Pinpoint the cell where the given text exists, returning its [X, Y] midpoint coordinate. 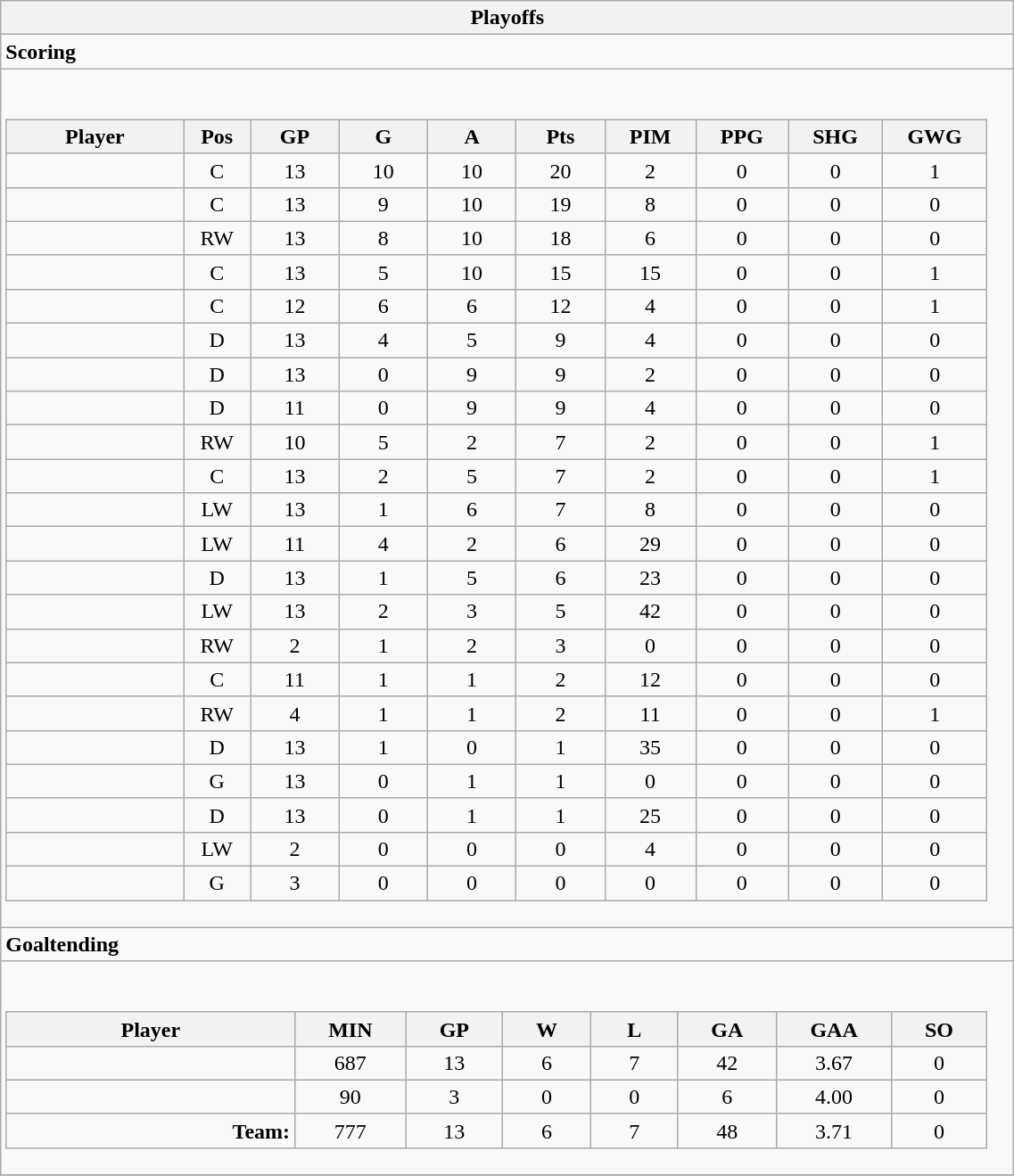
35 [650, 747]
18 [560, 238]
SHG [836, 136]
PIM [650, 136]
GWG [935, 136]
Goaltending [507, 944]
48 [728, 1131]
Playoffs [507, 18]
3.71 [834, 1131]
23 [650, 578]
GAA [834, 1029]
MIN [350, 1029]
W [548, 1029]
Pos [218, 136]
90 [350, 1097]
Team: [151, 1131]
4.00 [834, 1097]
20 [560, 170]
29 [650, 544]
Scoring [507, 52]
A [471, 136]
Player MIN GP W L GA GAA SO 687 13 6 7 42 3.67 0 90 3 0 0 6 4.00 0 Team: 777 13 6 7 48 3.71 0 [507, 1068]
L [635, 1029]
19 [560, 204]
687 [350, 1063]
Pts [560, 136]
25 [650, 815]
3.67 [834, 1063]
777 [350, 1131]
SO [938, 1029]
GA [728, 1029]
PPG [742, 136]
